For the text-containing cell, return its midpoint in (X, Y) coordinate format. 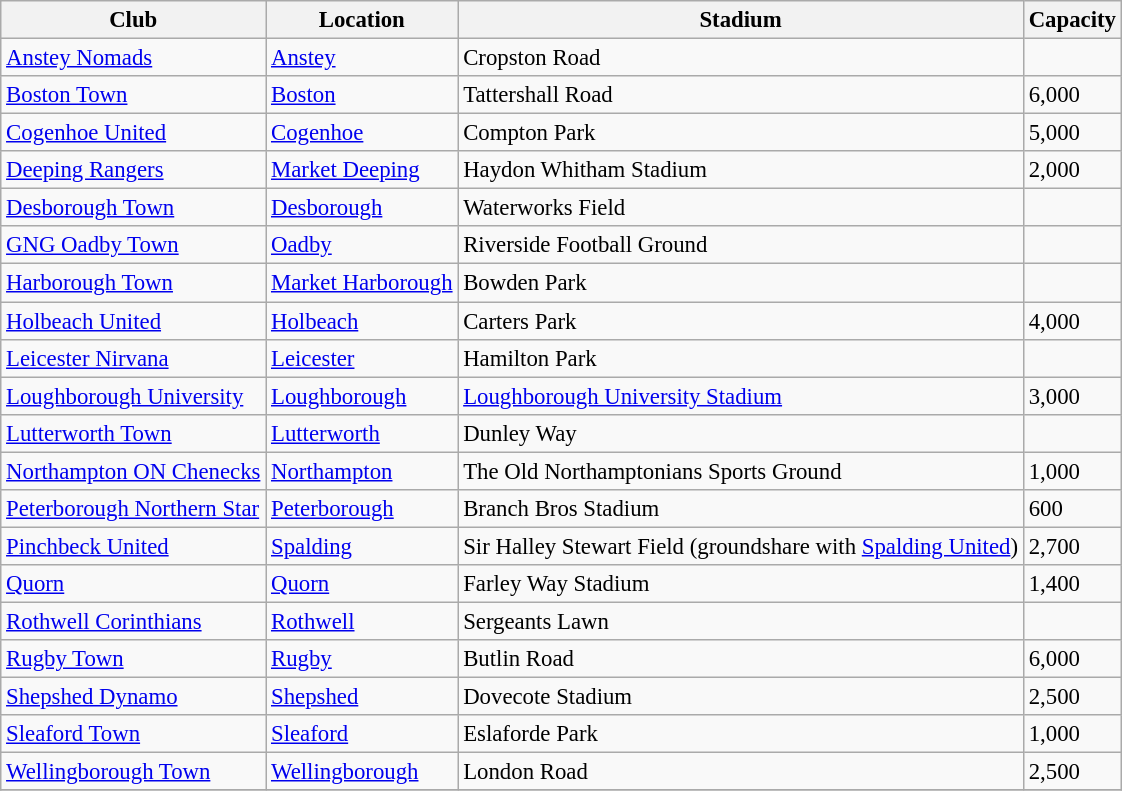
Wellingborough Town (134, 772)
Desborough Town (134, 208)
Pinchbeck United (134, 546)
Rugby (362, 659)
Carters Park (741, 321)
Farley Way Stadium (741, 584)
Capacity (1072, 20)
Hamilton Park (741, 358)
Sir Halley Stewart Field (groundshare with Spalding United) (741, 546)
Market Harborough (362, 283)
GNG Oadby Town (134, 245)
Cogenhoe United (134, 133)
Boston (362, 95)
Lutterworth Town (134, 433)
Rothwell (362, 621)
London Road (741, 772)
Leicester Nirvana (134, 358)
Boston Town (134, 95)
Location (362, 20)
Northampton ON Chenecks (134, 471)
2,000 (1072, 170)
Cropston Road (741, 58)
Dovecote Stadium (741, 697)
Holbeach United (134, 321)
Shepshed (362, 697)
Haydon Whitham Stadium (741, 170)
2,700 (1072, 546)
The Old Northamptonians Sports Ground (741, 471)
Peterborough (362, 509)
600 (1072, 509)
Rothwell Corinthians (134, 621)
Tattershall Road (741, 95)
Dunley Way (741, 433)
Holbeach (362, 321)
Bowden Park (741, 283)
Sleaford Town (134, 734)
Loughborough University (134, 396)
Desborough (362, 208)
1,400 (1072, 584)
Deeping Rangers (134, 170)
Anstey Nomads (134, 58)
5,000 (1072, 133)
Club (134, 20)
Branch Bros Stadium (741, 509)
Lutterworth (362, 433)
Rugby Town (134, 659)
Compton Park (741, 133)
Shepshed Dynamo (134, 697)
Anstey (362, 58)
Loughborough University Stadium (741, 396)
Sergeants Lawn (741, 621)
Market Deeping (362, 170)
Loughborough (362, 396)
Leicester (362, 358)
Wellingborough (362, 772)
Peterborough Northern Star (134, 509)
Northampton (362, 471)
Riverside Football Ground (741, 245)
Eslaforde Park (741, 734)
3,000 (1072, 396)
Oadby (362, 245)
Sleaford (362, 734)
Waterworks Field (741, 208)
4,000 (1072, 321)
Cogenhoe (362, 133)
Butlin Road (741, 659)
Harborough Town (134, 283)
Stadium (741, 20)
Spalding (362, 546)
